Detect which cell encompasses the target text, then output its [X, Y] center coordinate. 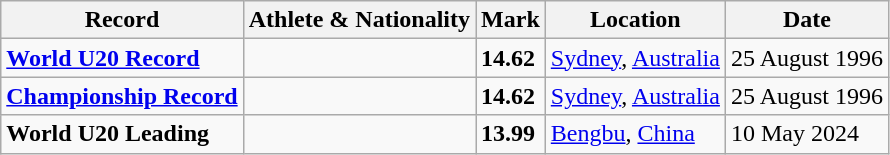
Location [635, 20]
Mark [511, 20]
13.99 [511, 134]
World U20 Leading [122, 134]
World U20 Record [122, 58]
Record [122, 20]
Athlete & Nationality [359, 20]
Championship Record [122, 96]
10 May 2024 [806, 134]
Bengbu, China [635, 134]
Date [806, 20]
